For the text-containing cell, return its midpoint in [X, Y] coordinate format. 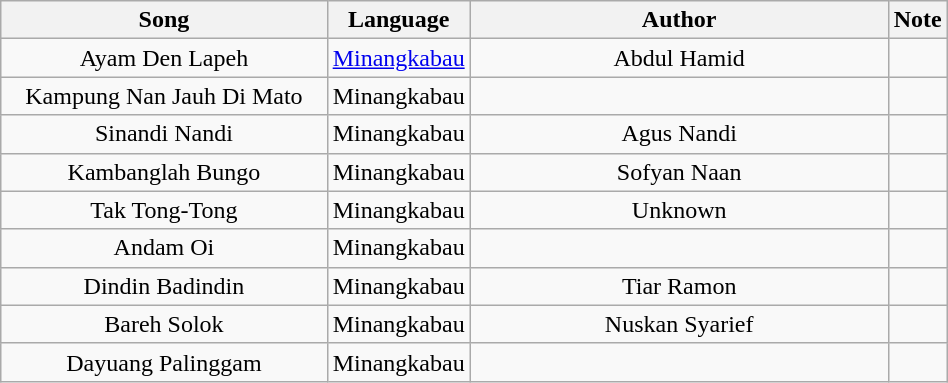
Bareh Solok [164, 324]
Dayuang Palinggam [164, 362]
Tak Tong-Tong [164, 210]
Dindin Badindin [164, 286]
Song [164, 20]
Nuskan Syarief [679, 324]
Kampung Nan Jauh Di Mato [164, 96]
Author [679, 20]
Sinandi Nandi [164, 134]
Kambanglah Bungo [164, 172]
Agus Nandi [679, 134]
Unknown [679, 210]
Language [398, 20]
Abdul Hamid [679, 58]
Andam Oi [164, 248]
Ayam Den Lapeh [164, 58]
Tiar Ramon [679, 286]
Note [918, 20]
Sofyan Naan [679, 172]
